Search for the cell housing the specified text and yield its (X, Y) center coordinate. 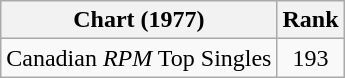
193 (310, 58)
Rank (310, 20)
Canadian RPM Top Singles (139, 58)
Chart (1977) (139, 20)
